Return the (x, y) coordinate for the center point of the cell that contains the specified text.  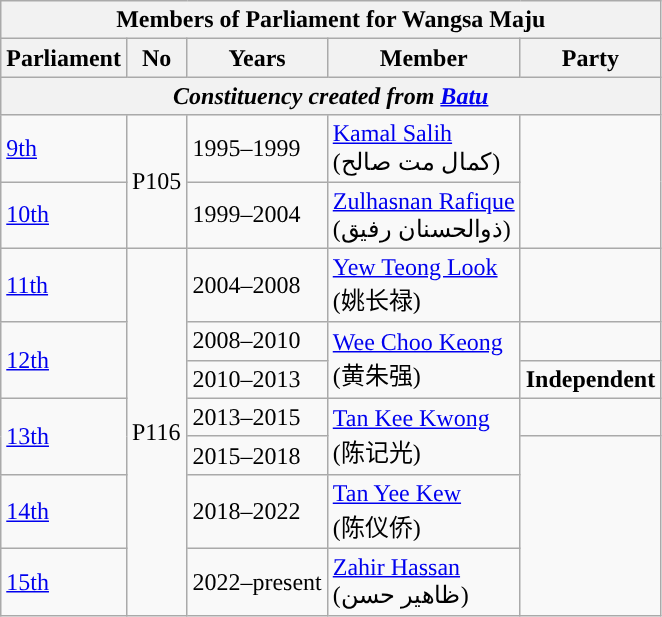
Parliament (64, 58)
2015–2018 (257, 455)
11th (64, 285)
P105 (156, 182)
13th (64, 436)
Kamal Salih (كمال مت صالح) (424, 148)
15th (64, 582)
Independent (590, 379)
Years (257, 58)
Tan Kee Kwong (陈记光) (424, 436)
Party (590, 58)
2018–2022 (257, 511)
2022–present (257, 582)
Zahir Hassan (ظاهير حسن) (424, 582)
2008–2010 (257, 341)
Zulhasnan Rafique (ذوالحسنان رفيق) (424, 216)
2010–2013 (257, 379)
1999–2004 (257, 216)
12th (64, 360)
10th (64, 216)
Member (424, 58)
Tan Yee Kew (陈仪侨) (424, 511)
2004–2008 (257, 285)
1995–1999 (257, 148)
9th (64, 148)
Yew Teong Look (姚长禄) (424, 285)
Wee Choo Keong (黄朱强) (424, 360)
Members of Parliament for Wangsa Maju (331, 20)
14th (64, 511)
P116 (156, 432)
Constituency created from Batu (331, 96)
2013–2015 (257, 417)
No (156, 58)
